Extract the [x, y] coordinate from the center of the cell holding the provided text.  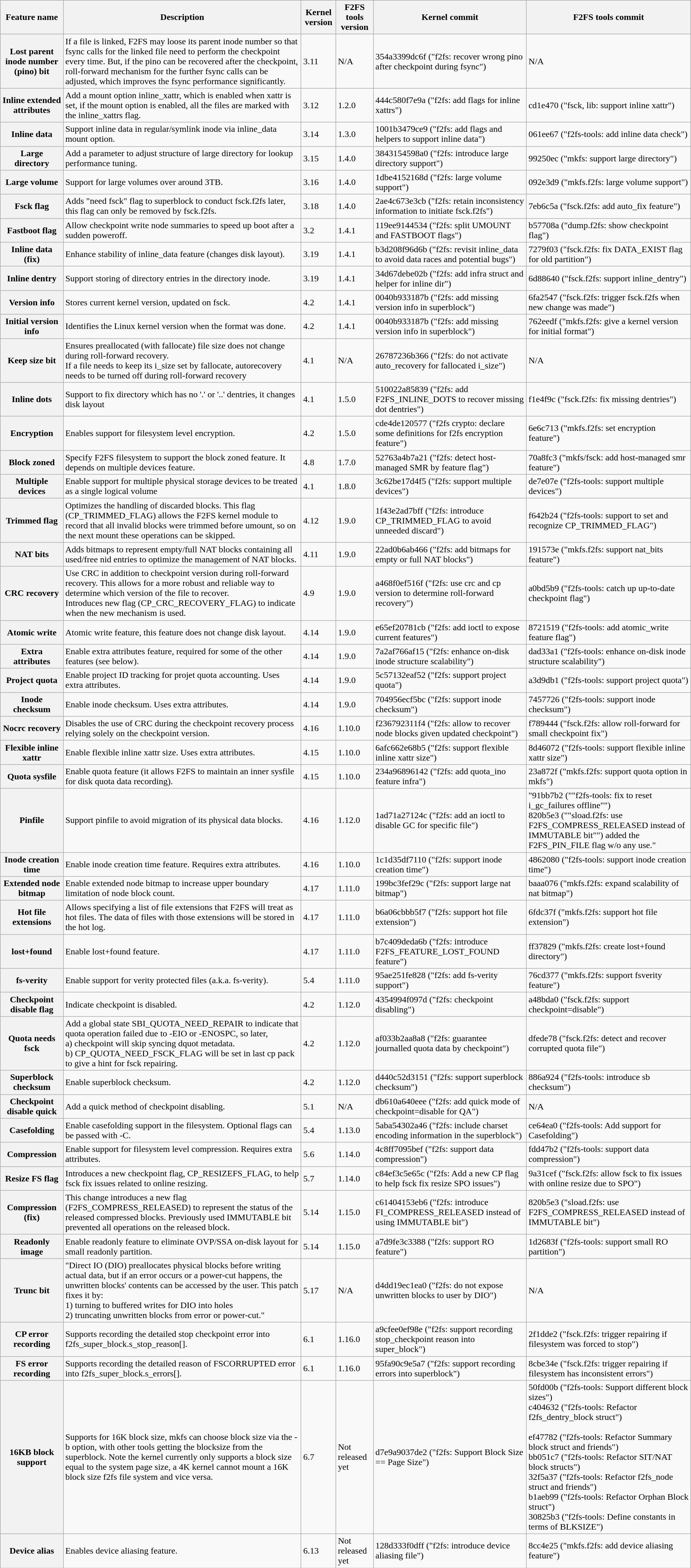
Compression [32, 1154]
Enables device aliasing feature. [182, 1551]
1001b3479ce9 ("f2fs: add flags and helpers to support inline data") [450, 134]
Project quota [32, 680]
Description [182, 17]
3.12 [319, 105]
fdd47b2 ("f2fs-tools: support data compression") [608, 1154]
762eedf ("mkfs.f2fs: give a kernel version for initial format") [608, 326]
b7c409deda6b ("f2fs: introduce F2FS_FEATURE_LOST_FOUND feature") [450, 951]
Enable casefolding support in the filesystem. Optional flags can be passed with -C. [182, 1130]
de7e07e ("f2fs-tools: support multiple devices") [608, 487]
Initial version info [32, 326]
Large volume [32, 182]
2f1dde2 ("fsck.f2fs: trigger repairing if filesystem was forced to stop") [608, 1339]
52763a4b7a21 ("f2fs: detect host-managed SMR by feature flag") [450, 462]
Enable quota feature (it allows F2FS to maintain an inner sysfile for disk quota data recording). [182, 776]
CP error recording [32, 1339]
Kernel commit [450, 17]
Inode creation time [32, 864]
6d88640 ("fsck.f2fs: support inline_dentry") [608, 278]
a0bd5b9 ("f2fs-tools: catch up up-to-date checkpoint flag") [608, 593]
3c62be17d4f5 ("f2fs: support multiple devices") [450, 487]
Superblock checksum [32, 1082]
704956ecf5bc ("f2fs: support inode checksum") [450, 704]
99250ec ("mkfs: support large directory") [608, 158]
Hot file extensions [32, 917]
Enhance stability of inline_data feature (changes disk layout). [182, 254]
1.3.0 [355, 134]
Large directory [32, 158]
fs-verity [32, 981]
Enable flexible inline xattr size. Uses extra attributes. [182, 752]
cd1e470 ("fsck, lib: support inline xattr") [608, 105]
5.17 [319, 1290]
23a872f ("mkfs.f2fs: support quota option in mkfs") [608, 776]
Multiple devices [32, 487]
Casefolding [32, 1130]
Allows specifying a list of file extensions that F2FS will treat as hot files. The data of files with those extensions will be stored in the hot log. [182, 917]
Supports recording the detailed stop checkpoint error into f2fs_super_block.s_stop_reason[]. [182, 1339]
Inode checksum [32, 704]
a3d9db1 ("f2fs-tools: support project quota") [608, 680]
1ad71a27124c ("f2fs: add an ioctl to disable GC for specific file") [450, 820]
5c57132eaf52 ("f2fs: support project quota") [450, 680]
F2FS tools version [355, 17]
Quota sysfile [32, 776]
NAT bits [32, 555]
cde4de120577 ("f2fs crypto: declare some definitions for f2fs encryption feature") [450, 433]
4862080 ("f2fs-tools: support inode creation time") [608, 864]
e65ef20781cb ("f2fs: add ioctl to expose current features") [450, 632]
119ee9144534 ("f2fs: split UMOUNT and FASTBOOT flags") [450, 230]
6afc662e68b5 ("f2fs: support flexible inline xattr size") [450, 752]
4354994f097d ("f2fs: checkpoint disabling") [450, 1004]
db610a640eee ("f2fs: add quick mode of checkpoint=disable for QA") [450, 1106]
Extra attributes [32, 656]
Fastboot flag [32, 230]
7279f03 ("fsck.f2fs: fix DATA_EXIST flag for old partition") [608, 254]
510022a85839 ("f2fs: add F2FS_INLINE_DOTS to recover missing dot dentries") [450, 399]
ff37829 ("mkfs.f2fs: create lost+found directory") [608, 951]
Enables support for filesystem level encryption. [182, 433]
3.2 [319, 230]
Adds bitmaps to represent empty/full NAT blocks containing all used/free nid entries to optimize the management of NAT blocks. [182, 555]
Specify F2FS filesystem to support the block zoned feature. It depends on multiple devices feature. [182, 462]
Support storing of directory entries in the directory inode. [182, 278]
5.7 [319, 1178]
128d333f0dff ("f2fs: introduce device aliasing file") [450, 1551]
8d46072 ("f2fs-tools: support flexible inline xattr size") [608, 752]
f789444 ("fsck.f2fs: allow roll-forward for small checkpoint fix") [608, 728]
Checkpoint disable flag [32, 1004]
7457726 ("f2fs-tools: support inode checksum") [608, 704]
F2FS tools commit [608, 17]
Inline data (fix) [32, 254]
95fa90c9e5a7 ("f2fs: support recording errors into superblock") [450, 1368]
Lost parent inode number (pino) bit [32, 61]
Compression (fix) [32, 1212]
Allow checkpoint write node summaries to speed up boot after a sudden poweroff. [182, 230]
6fdc37f ("mkfs.f2fs: support hot file extension") [608, 917]
4.9 [319, 593]
Enable support for filesystem level compression. Requires extra attributes. [182, 1154]
70a8fc3 ("mkfs/fsck: add host-managed smr feature") [608, 462]
Support pinfile to avoid migration of its physical data blocks. [182, 820]
061ee67 ("f2fs-tools: add inline data check") [608, 134]
Extended node bitmap [32, 888]
1c1d35df7110 ("f2fs: support inode creation time") [450, 864]
1.2.0 [355, 105]
6e6c713 ("mkfs.f2fs: set encryption feature") [608, 433]
c84ef3c5e65c ("f2fs: Add a new CP flag to help fsck fix resize SPO issues") [450, 1178]
95ae251fe828 ("f2fs: add fs-verity support") [450, 981]
Enable readonly feature to eliminate OVP/SSA on-disk layout for small readonly partition. [182, 1246]
d4dd19ec1ea0 ("f2fs: do not expose unwritten blocks to user by DIO") [450, 1290]
26787236b366 ("f2fs: do not activate auto_recovery for fallocated i_size") [450, 360]
Inline dots [32, 399]
Enable extended node bitmap to increase upper boundary limitation of node block count. [182, 888]
Feature name [32, 17]
Enable superblock checksum. [182, 1082]
Atomic write [32, 632]
dad33a1 ("f2fs-tools: enhance on-disk inode structure scalability") [608, 656]
3.18 [319, 206]
Disables the use of CRC during the checkpoint recovery process relying solely on the checkpoint version. [182, 728]
Trimmed flag [32, 521]
16KB block support [32, 1457]
3.14 [319, 134]
Enable inode checksum. Uses extra attributes. [182, 704]
3.11 [319, 61]
Inline dentry [32, 278]
Readonly image [32, 1246]
FS error recording [32, 1368]
Enable support for verity protected files (a.k.a. fs-verity). [182, 981]
Enable project ID tracking for projet quota accounting. Uses extra attributes. [182, 680]
ce64ea0 ("f2fs-tools: Add support for Casefolding") [608, 1130]
9a31cef ("fsck.f2fs: allow fsck to fix issues with online resize due to SPO") [608, 1178]
34d67debe02b ("f2fs: add infra struct and helper for inline dir") [450, 278]
3.15 [319, 158]
1dbe4152168d ("f2fs: large volume support") [450, 182]
4c8ff7095bef ("f2fs: support data compression") [450, 1154]
5.6 [319, 1154]
f236792311f4 ("f2fs: allow to recover node blocks given updated checkpoint") [450, 728]
Pinfile [32, 820]
22ad0b6ab466 ("f2fs: add bitmaps for empty or full NAT blocks") [450, 555]
Introduces a new checkpoint flag, CP_RESIZEFS_FLAG, to help fsck fix issues related to online resizing. [182, 1178]
444c580f7e9a ("f2fs: add flags for inline xattrs") [450, 105]
Nocrc recovery [32, 728]
a9cfee0ef98e ("f2fs: support recording stop_checkpoint reason into super_block") [450, 1339]
Enable lost+found feature. [182, 951]
Adds "need fsck" flag to superblock to conduct fsck.f2fs later, this flag can only be removed by fsck.f2fs. [182, 206]
baaa076 ("mkfs.f2fs: expand scalability of nat bitmap") [608, 888]
1.8.0 [355, 487]
1f43e2ad7bff ("f2fs: introduce CP_TRIMMED_FLAG to avoid unneeded discard") [450, 521]
Enable support for multiple physical storage devices to be treated as a single logical volume [182, 487]
Identifies the Linux kernel version when the format was done. [182, 326]
8721519 ("f2fs-tools: add atomic_write feature flag") [608, 632]
Kernel version [319, 17]
f642b24 ("f2fs-tools: support to set and recognize CP_TRIMMED_FLAG") [608, 521]
886a924 ("f2fs-tools: introduce sb checksum") [608, 1082]
4.8 [319, 462]
Checkpoint disable quick [32, 1106]
Keep size bit [32, 360]
092e3d9 ("mkfs.f2fs: large volume support") [608, 182]
Atomic write feature, this feature does not change disk layout. [182, 632]
Trunc bit [32, 1290]
Inline extended attributes [32, 105]
5aba54302a46 ("f2fs: include charset encoding information in the superblock") [450, 1130]
Support for large volumes over around 3TB. [182, 182]
b6a06cbbb5f7 ("f2fs: support hot file extension") [450, 917]
Indicate checkpoint is disabled. [182, 1004]
354a3399dc6f ("f2fs: recover wrong pino after checkpoint during fsync") [450, 61]
8cc4e25 ("mkfs.f2fs: add device aliasing feature") [608, 1551]
b57708a ("dump.f2fs: show checkpoint flag") [608, 230]
Encryption [32, 433]
Version info [32, 302]
Device alias [32, 1551]
a468f0ef516f ("f2fs: use crc and cp version to determine roll-forward recovery") [450, 593]
234a96896142 ("f2fs: add quota_ino feature infra") [450, 776]
76cd377 ("mkfs.f2fs: support fsverity feature") [608, 981]
8cbe34e ("fsck.f2fs: trigger repairing if filesystem has inconsistent errors") [608, 1368]
5.1 [319, 1106]
Quota needs fsck [32, 1043]
4.12 [319, 521]
Fsck flag [32, 206]
199bc3fef29c ("f2fs: support large nat bitmap") [450, 888]
Add a parameter to adjust structure of large directory for lookup performance tuning. [182, 158]
1.7.0 [355, 462]
3.16 [319, 182]
af033b2aa8a8 ("f2fs: guarantee journalled quota data by checkpoint") [450, 1043]
Resize FS flag [32, 1178]
820b5e3 ("sload.f2fs: use F2FS_COMPRESS_RELEASED instead of IMMUTABLE bit") [608, 1212]
Support inline data in regular/symlink inode via inline_data mount option. [182, 134]
1.13.0 [355, 1130]
d7e9a9037de2 ("f2fs: Support Block Size == Page Size") [450, 1457]
a7d9fe3c3388 ("f2fs: support RO feature") [450, 1246]
d440c52d3151 ("f2fs: support superblock checksum") [450, 1082]
3843154598a0 ("f2fs: introduce large directory support") [450, 158]
7eb6c5a ("fsck.f2fs: add auto_fix feature") [608, 206]
1d2683f ("f2fs-tools: support small RO partition") [608, 1246]
Enable inode creation time feature. Requires extra attributes. [182, 864]
Inline data [32, 134]
4.11 [319, 555]
lost+found [32, 951]
6fa2547 ("fsck.f2fs: trigger fsck.f2fs when new change was made") [608, 302]
c61404153eb6 ("f2fs: introduce FI_COMPRESS_RELEASED instead of using IMMUTABLE bit") [450, 1212]
b3d208f96d6b ("f2fs: revisit inline_data to avoid data races and potential bugs") [450, 254]
2ae4c673e3cb ("f2fs: retain inconsistency information to initiate fsck.f2fs") [450, 206]
dfede78 ("fsck.f2fs: detect and recover corrupted quota file") [608, 1043]
a48bda0 ("fsck.f2fs: support checkpoint=disable") [608, 1004]
6.7 [319, 1457]
6.13 [319, 1551]
Stores current kernel version, updated on fsck. [182, 302]
CRC recovery [32, 593]
Flexible inline xattr [32, 752]
Supports recording the detailed reason of FSCORRUPTED error into f2fs_super_block.s_errors[]. [182, 1368]
f1e4f9c ("fsck.f2fs: fix missing dentries") [608, 399]
Add a quick method of checkpoint disabling. [182, 1106]
Block zoned [32, 462]
191573e ("mkfs.f2fs: support nat_bits feature") [608, 555]
Support to fix directory which has no '.' or '..' dentries, it changes disk layout [182, 399]
7a2af766af15 ("f2fs: enhance on-disk inode structure scalability") [450, 656]
Enable extra attributes feature, required for some of the other features (see below). [182, 656]
